Output the [x, y] coordinate of the center of the cell containing the given text.  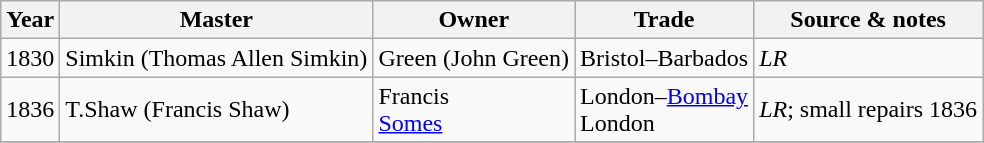
1836 [30, 110]
T.Shaw (Francis Shaw) [216, 110]
Source & notes [868, 20]
LR [868, 58]
1830 [30, 58]
Master [216, 20]
Bristol–Barbados [664, 58]
LR; small repairs 1836 [868, 110]
Owner [474, 20]
Year [30, 20]
London–BombayLondon [664, 110]
Simkin (Thomas Allen Simkin) [216, 58]
Green (John Green) [474, 58]
FrancisSomes [474, 110]
Trade [664, 20]
